Search for the cell housing the specified text and yield its [x, y] center coordinate. 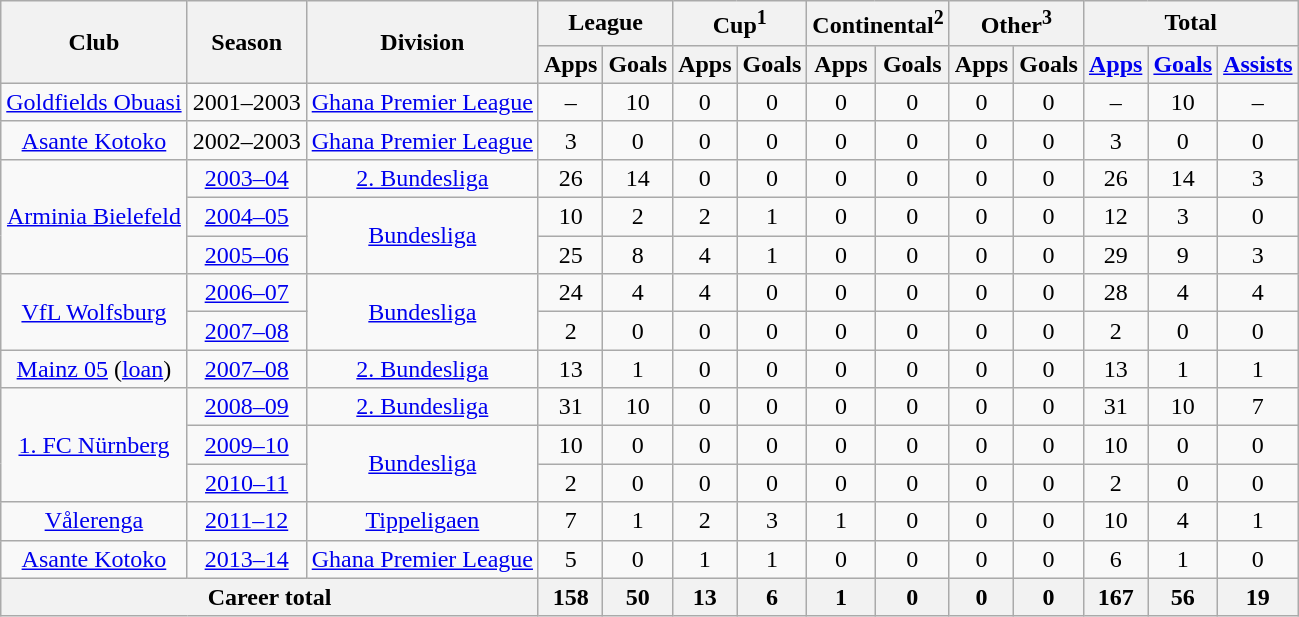
29 [1115, 255]
19 [1258, 597]
2003–04 [246, 178]
Assists [1258, 64]
167 [1115, 597]
Vålerenga [94, 521]
2002–2003 [246, 140]
VfL Wolfsburg [94, 312]
56 [1183, 597]
2013–14 [246, 559]
2011–12 [246, 521]
25 [570, 255]
Club [94, 42]
Total [1190, 24]
50 [638, 597]
Arminia Bielefeld [94, 216]
Goldfields Obuasi [94, 102]
Mainz 05 (loan) [94, 369]
24 [570, 293]
Season [246, 42]
12 [1115, 217]
2005–06 [246, 255]
9 [1183, 255]
2010–11 [246, 483]
2001–2003 [246, 102]
2006–07 [246, 293]
Cup1 [740, 24]
1. FC Nürnberg [94, 445]
8 [638, 255]
Other3 [1016, 24]
League [605, 24]
2009–10 [246, 445]
28 [1115, 293]
Tippeligaen [422, 521]
Division [422, 42]
5 [570, 559]
158 [570, 597]
2008–09 [246, 407]
2004–05 [246, 217]
Continental2 [878, 24]
Career total [270, 597]
